From the cell containing the given text, extract its center point as (X, Y) coordinate. 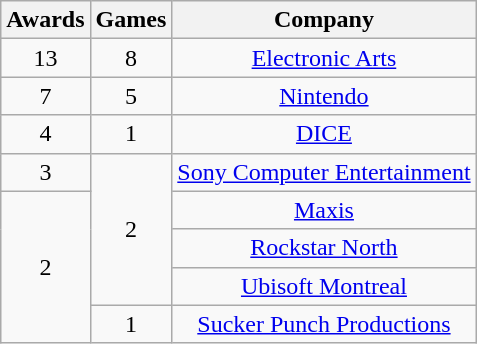
Awards (46, 20)
13 (46, 58)
Rockstar North (324, 248)
Electronic Arts (324, 58)
4 (46, 134)
DICE (324, 134)
Sony Computer Entertainment (324, 172)
Sucker Punch Productions (324, 324)
3 (46, 172)
5 (131, 96)
7 (46, 96)
Games (131, 20)
Company (324, 20)
Ubisoft Montreal (324, 286)
Nintendo (324, 96)
Maxis (324, 210)
8 (131, 58)
